Extract the [X, Y] coordinate from the center of the cell holding the provided text.  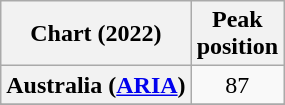
87 [237, 85]
Australia (ARIA) [96, 85]
Chart (2022) [96, 34]
Peakposition [237, 34]
